Provide the [x, y] coordinate of the cell's center where the given text is located.  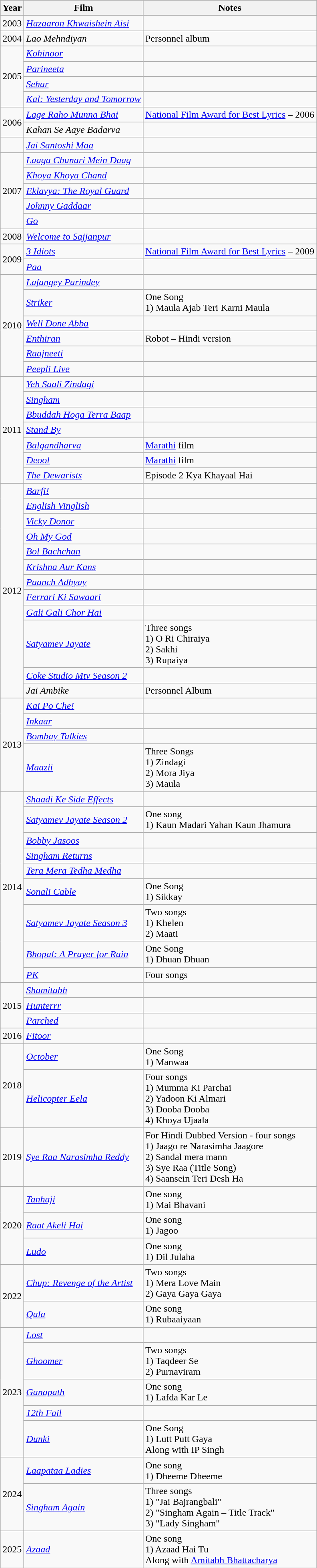
Shamitabh [84, 990]
Four songs 1) Mumma Ki Parchai2) Yadoon Ki Almari3) Dooba Dooba4) Khoya Ujaala [230, 1099]
For Hindi Dubbed Version - four songs 1) Jaago re Narasimha Jaagore2) Sandal mera mann3) Sye Raa (Title Song)4) Saansein Teri Desh Ha [230, 1157]
Lao Mehndiyan [84, 38]
2009 [12, 259]
Notes [230, 8]
October [84, 1056]
2012 [12, 591]
Oh My God [84, 536]
Robot – Hindi version [230, 338]
Azaad [84, 1549]
2013 [12, 745]
2006 [12, 122]
Two songs 1) Taqdeer Se 2) Purnaviram [230, 1361]
2019 [12, 1157]
Ghoomer [84, 1361]
One song1) Dil Julaha [230, 1251]
Kal: Yesterday and Tomorrow [84, 99]
Vicky Donor [84, 521]
Gali Gali Chor Hai [84, 612]
2010 [12, 326]
One song1) Mai Bhavani [230, 1199]
Jai Ambike [84, 690]
Barfi! [84, 491]
Bombay Talkies [84, 736]
Three Songs1) Zindagi2) Mora Jiya3) Maula [230, 768]
Episode 2 Kya Khayaal Hai [230, 476]
Singham Again [84, 1507]
2007 [12, 190]
2018 [12, 1086]
Two songs 1) Mera Love Main2) Gaya Gaya Gaya [230, 1283]
Ludo [84, 1251]
Laapataa Ladies [84, 1470]
Kahan Se Aaye Badarva [84, 130]
2008 [12, 236]
Bol Bachchan [84, 552]
Sye Raa Narasimha Reddy [84, 1157]
Dunki [84, 1439]
Singham Returns [84, 856]
Peepli Live [84, 369]
2011 [12, 430]
3 Idiots [84, 252]
Go [84, 221]
Tera Mera Tedha Medha [84, 871]
Bbuddah Hoga Terra Baap [84, 414]
2004 [12, 38]
Lost [84, 1335]
Kohinoor [84, 54]
Welcome to Sajjanpur [84, 236]
Parineeta [84, 69]
English Vinglish [84, 506]
2003 [12, 23]
One song1) Azaad Hai TuAlong with Amitabh Bhattacharya [230, 1549]
Striker [84, 302]
Lage Raho Munna Bhai [84, 114]
2024 [12, 1494]
Personnel Album [230, 690]
Lafangey Parindey [84, 282]
Personnel album [230, 38]
Satyamev Jayate Season 3 [84, 923]
Eklavya: The Royal Guard [84, 191]
Coke Studio Mtv Season 2 [84, 675]
Fitoor [84, 1036]
Maazii [84, 768]
Kai Po Che! [84, 706]
The Dewarists [84, 476]
2023 [12, 1392]
Ferrari Ki Sawaari [84, 597]
Three songs1) O Ri Chiraiya2) Sakhi3) Rupaiya [230, 644]
Bobby Jasoos [84, 840]
Enthiran [84, 338]
Parched [84, 1020]
One song1) Dheeme Dheeme [230, 1470]
2016 [12, 1036]
Hunterrr [84, 1005]
Ganapath [84, 1392]
Paa [84, 267]
Qala [84, 1314]
Four songs [230, 975]
Inkaar [84, 721]
Raajneeti [84, 354]
One song1) Rubaaiyaan [230, 1314]
Sehar [84, 84]
One Song1) Maula Ajab Teri Karni Maula [230, 302]
Krishna Aur Kans [84, 567]
Satyamev Jayate [84, 644]
National Film Award for Best Lyrics – 2006 [230, 114]
One song1) Jagoo [230, 1226]
Khoya Khoya Chand [84, 175]
Balgandharva [84, 445]
2025 [12, 1549]
Three songs1) "Jai Bajrangbali" 2) "Singham Again – Title Track" 3) "Lady Singham" [230, 1507]
Chup: Revenge of the Artist [84, 1283]
Satyamev Jayate Season 2 [84, 820]
Year [12, 8]
Stand By [84, 430]
Yeh Saali Zindagi [84, 384]
Johnny Gaddaar [84, 206]
One song 1) Lafda Kar Le [230, 1392]
Well Done Abba [84, 323]
Tanhaji [84, 1199]
Singham [84, 399]
National Film Award for Best Lyrics – 2009 [230, 252]
Hazaaron Khwaishein Aisi [84, 23]
2020 [12, 1226]
Laaga Chunari Mein Daag [84, 160]
One Song1) Dhuan Dhuan [230, 954]
2014 [12, 887]
2022 [12, 1296]
Bhopal: A Prayer for Rain [84, 954]
2015 [12, 1005]
One Song 1) Manwaa [230, 1056]
One Song 1) Lutt Putt Gaya Along with IP Singh [230, 1439]
Shaadi Ke Side Effects [84, 799]
PK [84, 975]
Raat Akeli Hai [84, 1226]
Film [84, 8]
Deool [84, 460]
2005 [12, 76]
Paanch Adhyay [84, 582]
One song1) Kaun Madari Yahan Kaun Jhamura [230, 820]
12th Fail [84, 1413]
Jai Santoshi Maa [84, 145]
Sonali Cable [84, 891]
One Song1) Sikkay [230, 891]
Two songs1) Khelen2) Maati [230, 923]
Helicopter Eela [84, 1099]
